Return the (x, y) coordinate for the center point of the cell that contains the specified text.  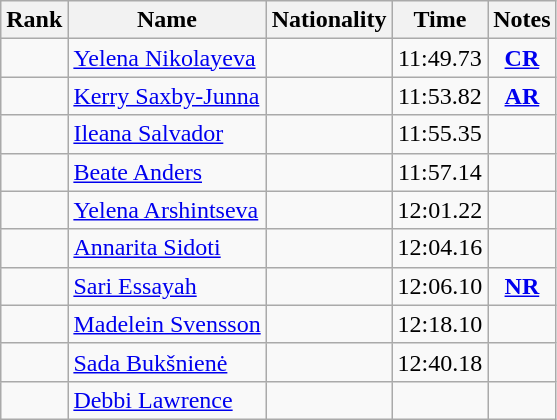
CR (522, 58)
Madelein Svensson (167, 324)
Kerry Saxby-Junna (167, 96)
Debbi Lawrence (167, 400)
11:49.73 (440, 58)
Annarita Sidoti (167, 248)
12:04.16 (440, 248)
12:01.22 (440, 210)
11:57.14 (440, 172)
Rank (34, 20)
12:06.10 (440, 286)
Sada Bukšnienė (167, 362)
Ileana Salvador (167, 134)
Name (167, 20)
Nationality (329, 20)
Sari Essayah (167, 286)
Beate Anders (167, 172)
Yelena Nikolayeva (167, 58)
AR (522, 96)
Yelena Arshintseva (167, 210)
Notes (522, 20)
11:53.82 (440, 96)
NR (522, 286)
12:18.10 (440, 324)
11:55.35 (440, 134)
12:40.18 (440, 362)
Time (440, 20)
